Find where the given text appears and provide that cell's center as [X, Y] coordinate. 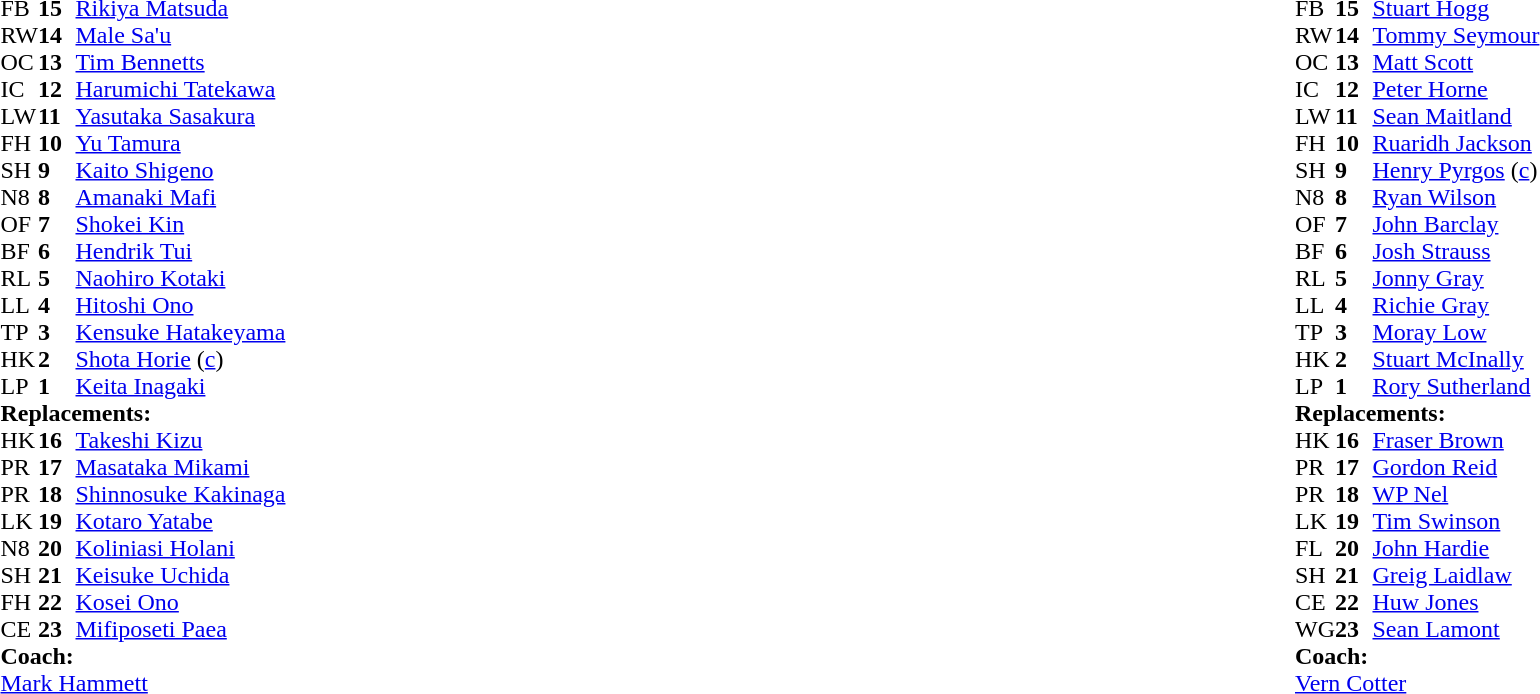
Keisuke Uchida [181, 576]
Kotaro Yatabe [181, 522]
FL [1315, 548]
Shinnosuke Kakinaga [181, 494]
Rory Sutherland [1456, 386]
WG [1315, 630]
Stuart McInally [1456, 360]
Mifiposeti Paea [181, 630]
Masataka Mikami [181, 468]
Josh Strauss [1456, 252]
Moray Low [1456, 332]
Sean Lamont [1456, 630]
Kosei Ono [181, 602]
Shokei Kin [181, 224]
Hendrik Tui [181, 252]
Yu Tamura [181, 144]
Male Sa'u [181, 36]
Ryan Wilson [1456, 198]
Kaito Shigeno [181, 170]
Richie Gray [1456, 306]
Matt Scott [1456, 62]
Hitoshi Ono [181, 306]
Huw Jones [1456, 602]
Amanaki Mafi [181, 198]
Koliniasi Holani [181, 548]
Kensuke Hatakeyama [181, 332]
Tim Swinson [1456, 522]
Fraser Brown [1456, 440]
Peter Horne [1456, 90]
Ruaridh Jackson [1456, 144]
John Hardie [1456, 548]
Harumichi Tatekawa [181, 90]
Takeshi Kizu [181, 440]
Henry Pyrgos (c) [1456, 170]
Gordon Reid [1456, 468]
Shota Horie (c) [181, 360]
Yasutaka Sasakura [181, 116]
Keita Inagaki [181, 386]
Sean Maitland [1456, 116]
Tim Bennetts [181, 62]
Greig Laidlaw [1456, 576]
Naohiro Kotaki [181, 278]
John Barclay [1456, 224]
Tommy Seymour [1456, 36]
WP Nel [1456, 494]
Jonny Gray [1456, 278]
